Capture the cell that displays the provided text and extract its (x, y) central coordinate. 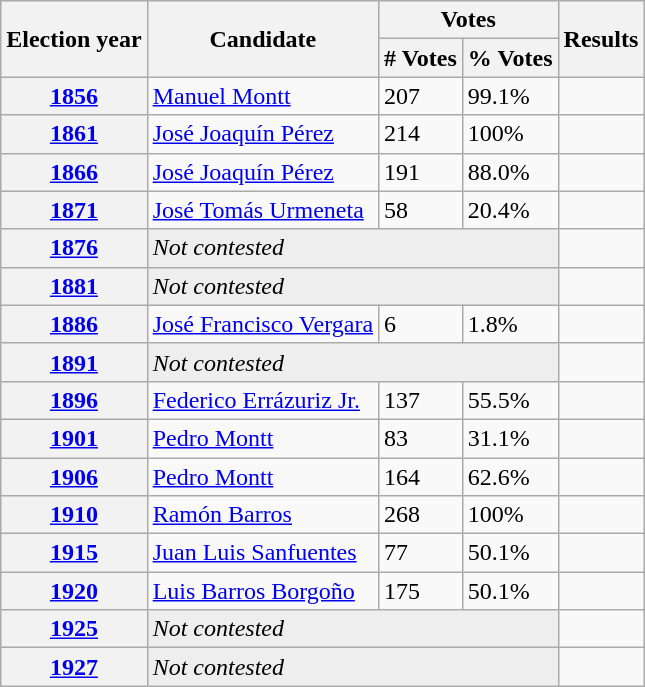
Federico Errázuriz Jr. (262, 400)
Manuel Montt (262, 96)
1886 (74, 324)
268 (421, 515)
175 (421, 591)
137 (421, 400)
Ramón Barros (262, 515)
1925 (74, 629)
# Votes (421, 58)
214 (421, 134)
1.8% (510, 324)
Candidate (262, 39)
1910 (74, 515)
77 (421, 553)
Votes (468, 20)
62.6% (510, 477)
1896 (74, 400)
1881 (74, 286)
% Votes (510, 58)
1906 (74, 477)
164 (421, 477)
55.5% (510, 400)
1866 (74, 172)
Results (601, 39)
1891 (74, 362)
6 (421, 324)
31.1% (510, 438)
José Francisco Vergara (262, 324)
99.1% (510, 96)
José Tomás Urmeneta (262, 210)
83 (421, 438)
58 (421, 210)
Luis Barros Borgoño (262, 591)
20.4% (510, 210)
1871 (74, 210)
1915 (74, 553)
207 (421, 96)
1876 (74, 248)
Juan Luis Sanfuentes (262, 553)
1920 (74, 591)
1861 (74, 134)
1927 (74, 667)
1901 (74, 438)
88.0% (510, 172)
191 (421, 172)
Election year (74, 39)
1856 (74, 96)
